From the cell containing the given text, extract its center point as [x, y] coordinate. 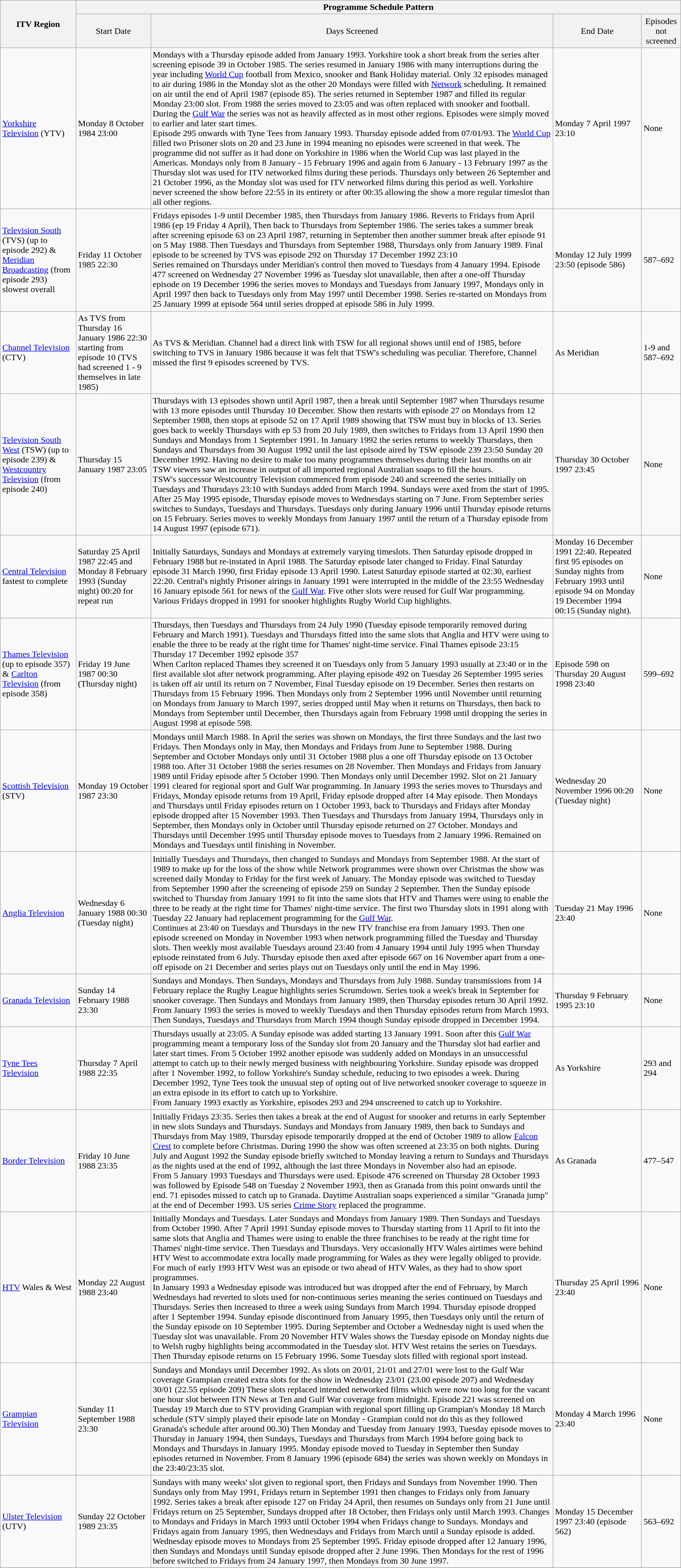
End Date [597, 31]
Thames Television (up to episode 357) & Carlton Television (from episode 358) [38, 674]
Monday 4 March 1996 23:40 [597, 1419]
Thursday 30 October 1997 23:45 [597, 464]
Television South West (TSW) (up to episode 239) & Westcountry Television (from episode 240) [38, 464]
Monday 12 July 1999 23:50 (episode 586) [597, 260]
ITV Region [38, 24]
Television South (TVS) (up to episode 292) & Meridian Broadcasting (from episode 293) slowest overall [38, 260]
Episodes not screened [661, 31]
Central Television fastest to complete [38, 576]
Wednesday 6 January 1988 00:30 (Tuesday night) [113, 912]
Thursday 25 April 1996 23:40 [597, 1288]
Scottish Television (STV) [38, 791]
Tuesday 21 May 1996 23:40 [597, 912]
Friday 10 June 1988 23:35 [113, 1161]
Granada Television [38, 1000]
Start Date [113, 31]
Saturday 25 April 1987 22:45 and Monday 8 February 1993 (Sunday night) 00:20 for repeat run [113, 576]
Yorkshire Television (YTV) [38, 128]
Thursday 7 April 1988 22:35 [113, 1068]
As Yorkshire [597, 1068]
Episode 598 on Thursday 20 August 1998 23:40 [597, 674]
HTV Wales & West [38, 1288]
563–692 [661, 1521]
As Meridian [597, 352]
Anglia Television [38, 912]
Sunday 11 September 1988 23:30 [113, 1419]
Border Television [38, 1161]
Monday 22 August 1988 23:40 [113, 1288]
As Granada [597, 1161]
Monday 7 April 1997 23:10 [597, 128]
Monday 19 October 1987 23:30 [113, 791]
Sunday 22 October 1989 23:35 [113, 1521]
Friday 19 June 1987 00:30 (Thursday night) [113, 674]
Ulster Television (UTV) [38, 1521]
Grampian Television [38, 1419]
Monday 15 December 1997 23:40 (episode 562) [597, 1521]
As TVS from Thursday 16 January 1986 22:30 starting from episode 10 (TVS had screened 1 - 9 themselves in late 1985) [113, 352]
477–547 [661, 1161]
Wednesday 20 November 1996 00:20 (Tuesday night) [597, 791]
587–692 [661, 260]
Friday 11 October 1985 22:30 [113, 260]
Thursday 15 January 1987 23:05 [113, 464]
Tyne Tees Television [38, 1068]
Programme Schedule Pattern [378, 7]
Channel Television (CTV) [38, 352]
Days Screened [352, 31]
Thursday 9 February 1995 23:10 [597, 1000]
293 and 294 [661, 1068]
Sunday 14 February 1988 23:30 [113, 1000]
1-9 and 587–692 [661, 352]
Monday 8 October 1984 23:00 [113, 128]
599–692 [661, 674]
